Detect which cell encompasses the target text, then output its (x, y) center coordinate. 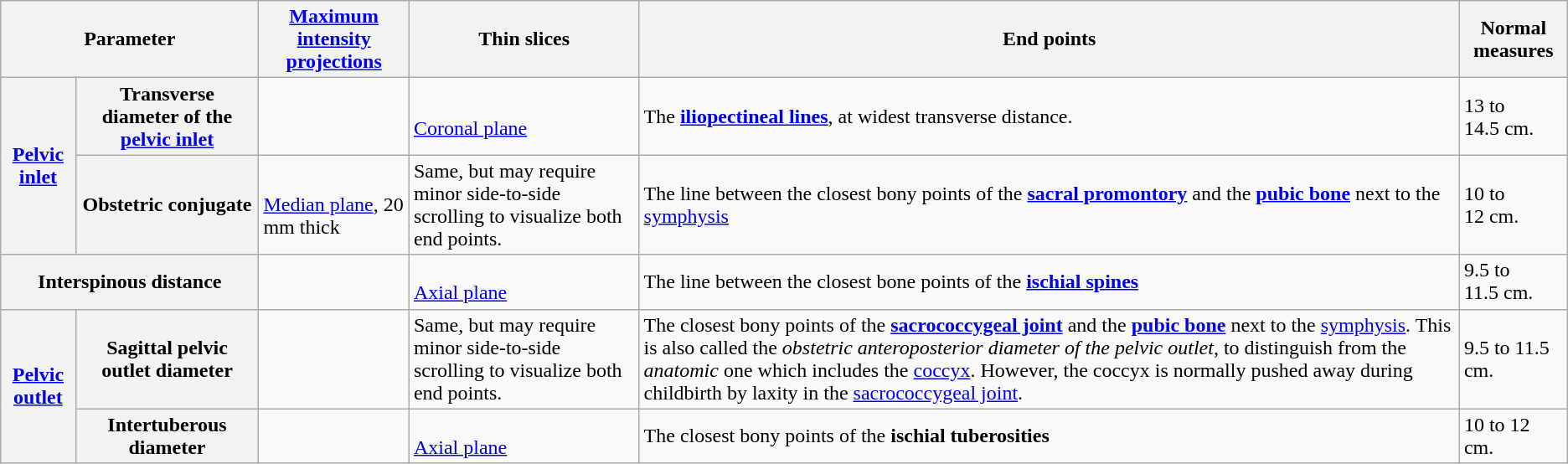
The line between the closest bony points of the sacral promontory and the pubic bone next to the symphysis (1049, 204)
Coronal plane (524, 116)
Pelvic inlet (39, 166)
Sagittal pelvic outlet diameter (168, 358)
Median plane, 20 mm thick (334, 204)
The iliopectineal lines, at widest transverse distance. (1049, 116)
Obstetric conjugate (168, 204)
The closest bony points of the ischial tuberosities (1049, 436)
End points (1049, 39)
The line between the closest bone points of the ischial spines (1049, 281)
Interspinous distance (130, 281)
Intertuberous diameter (168, 436)
13 to 14.5 cm. (1513, 116)
Maximum intensity projections (334, 39)
Thin slices (524, 39)
Parameter (130, 39)
Pelvic outlet (39, 386)
Normal measures (1513, 39)
Transverse diameter of the pelvic inlet (168, 116)
